For the text-containing cell, return its midpoint in [x, y] coordinate format. 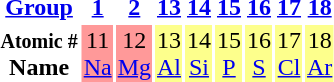
14Si [200, 54]
13Al [170, 54]
15P [230, 54]
16S [260, 54]
11Na [98, 54]
17Cl [290, 54]
18Ar [320, 54]
12Mg [134, 54]
